Return [x, y] of the center of cell containing provided text 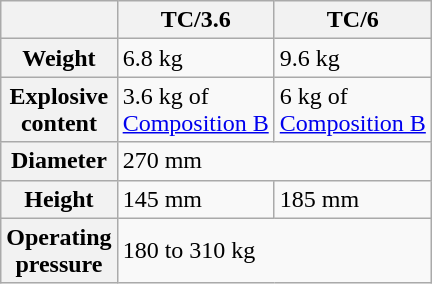
145 mm [196, 199]
9.6 kg [352, 58]
180 to 310 kg [274, 250]
6.8 kg [196, 58]
Diameter [59, 161]
3.6 kg of Composition B [196, 110]
TC/6 [352, 20]
Weight [59, 58]
Height [59, 199]
185 mm [352, 199]
Explosive content [59, 110]
6 kg of Composition B [352, 110]
Operating pressure [59, 250]
TC/3.6 [196, 20]
270 mm [274, 161]
